Determine the [X, Y] coordinate at the center of the cell enclosing the given text.  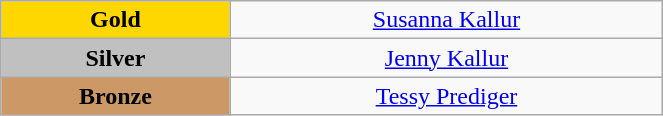
Silver [116, 58]
Jenny Kallur [446, 58]
Susanna Kallur [446, 20]
Tessy Prediger [446, 96]
Gold [116, 20]
Bronze [116, 96]
